Pinpoint the cell where the given text exists, returning its (x, y) midpoint coordinate. 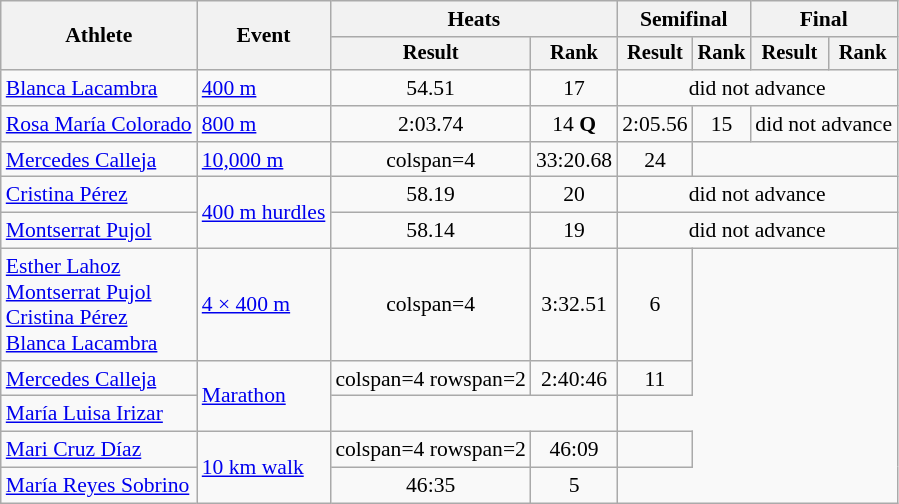
Athlete (99, 36)
Rosa María Colorado (99, 124)
20 (574, 195)
10 km walk (264, 468)
11 (654, 379)
2:05.56 (654, 124)
Marathon (264, 396)
6 (654, 305)
15 (722, 124)
10,000 m (264, 160)
Blanca Lacambra (99, 88)
2:03.74 (430, 124)
33:20.68 (574, 160)
400 m hurdles (264, 212)
17 (574, 88)
Heats (474, 19)
Esther LahozMontserrat PujolCristina PérezBlanca Lacambra (99, 305)
Final (824, 19)
46:09 (574, 450)
Montserrat Pujol (99, 231)
Mari Cruz Díaz (99, 450)
Cristina Pérez (99, 195)
58.19 (430, 195)
19 (574, 231)
46:35 (430, 486)
58.14 (430, 231)
24 (654, 160)
2:40:46 (574, 379)
4 × 400 m (264, 305)
400 m (264, 88)
María Luisa Irizar (99, 414)
800 m (264, 124)
María Reyes Sobrino (99, 486)
14 Q (574, 124)
3:32.51 (574, 305)
5 (574, 486)
Semifinal (684, 19)
54.51 (430, 88)
Event (264, 36)
